Capture the cell that displays the provided text and extract its [x, y] central coordinate. 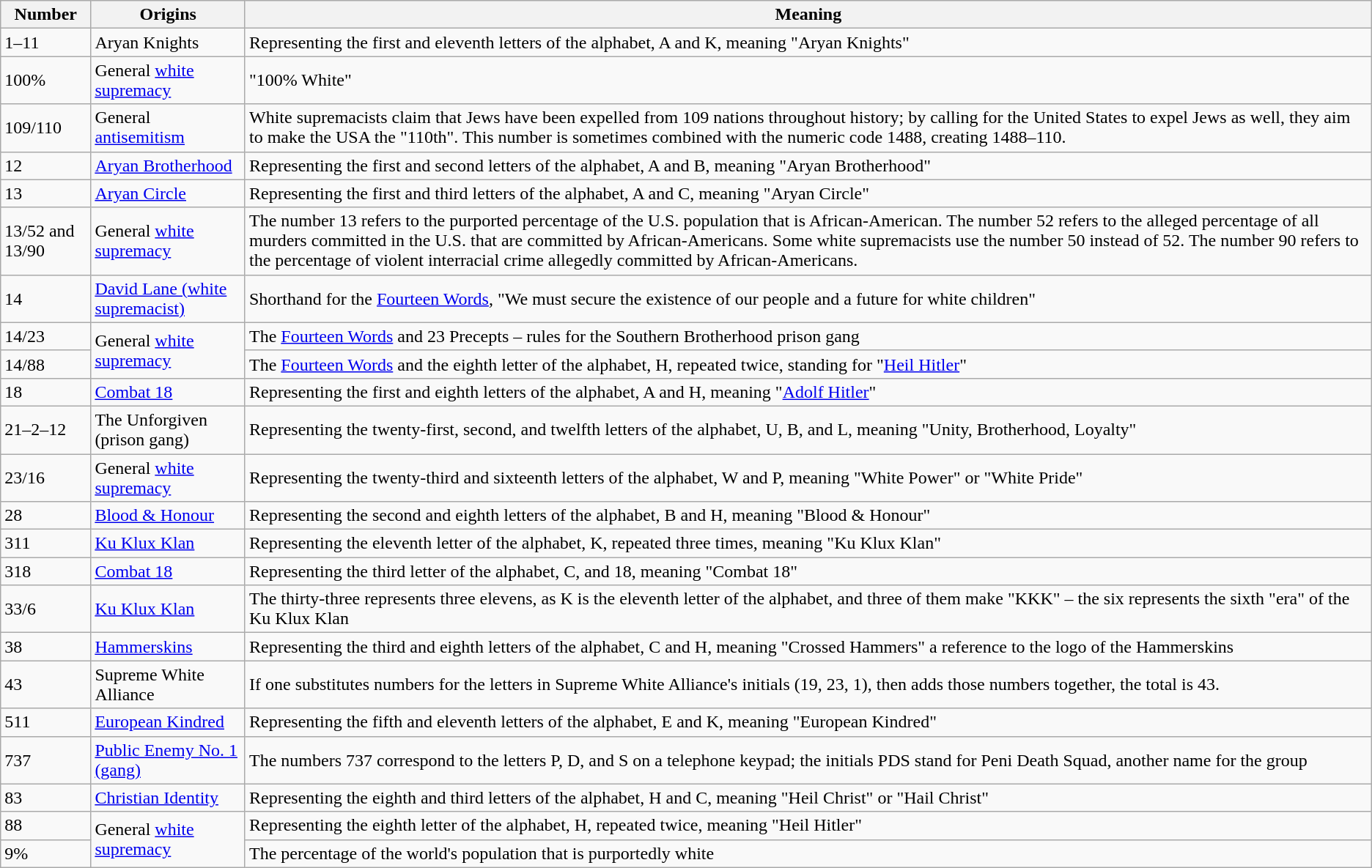
14 [45, 299]
18 [45, 392]
Shorthand for the Fourteen Words, "We must secure the existence of our people and a future for white children" [808, 299]
The Unforgiven (prison gang) [169, 429]
Meaning [808, 15]
12 [45, 166]
Public Enemy No. 1 (gang) [169, 760]
Number [45, 15]
Aryan Circle [169, 193]
318 [45, 571]
737 [45, 760]
14/88 [45, 364]
83 [45, 798]
Representing the first and eleventh letters of the alphabet, A and K, meaning "Aryan Knights" [808, 42]
The Fourteen Words and the eighth letter of the alphabet, H, repeated twice, standing for "Heil Hitler" [808, 364]
23/16 [45, 478]
The percentage of the world's population that is purportedly white [808, 853]
14/23 [45, 336]
Hammerskins [169, 647]
Representing the third and eighth letters of the alphabet, C and H, meaning "Crossed Hammers" a reference to the logo of the Hammerskins [808, 647]
Representing the twenty-third and sixteenth letters of the alphabet, W and P, meaning "White Power" or "White Pride" [808, 478]
Aryan Knights [169, 42]
33/6 [45, 609]
The Fourteen Words and 23 Precepts – rules for the Southern Brotherhood prison gang [808, 336]
Christian Identity [169, 798]
The numbers 737 correspond to the letters P, D, and S on a telephone keypad; the initials PDS stand for Peni Death Squad, another name for the group [808, 760]
Supreme White Alliance [169, 684]
Representing the first and second letters of the alphabet, A and B, meaning "Aryan Brotherhood" [808, 166]
Representing the eighth and third letters of the alphabet, H and C, meaning "Heil Christ" or "Hail Christ" [808, 798]
109/110 [45, 127]
Aryan Brotherhood [169, 166]
Representing the eighth letter of the alphabet, H, repeated twice, meaning "Heil Hitler" [808, 826]
Representing the fifth and eleventh letters of the alphabet, E and K, meaning "European Kindred" [808, 722]
Representing the first and third letters of the alphabet, A and C, meaning "Aryan Circle" [808, 193]
88 [45, 826]
Representing the first and eighth letters of the alphabet, A and H, meaning "Adolf Hitler" [808, 392]
1–11 [45, 42]
511 [45, 722]
David Lane (white supremacist) [169, 299]
"100% White" [808, 81]
13/52 and 13/90 [45, 241]
28 [45, 516]
Representing the second and eighth letters of the alphabet, B and H, meaning "Blood & Honour" [808, 516]
Origins [169, 15]
If one substitutes numbers for the letters in Supreme White Alliance's initials (19, 23, 1), then adds those numbers together, the total is 43. [808, 684]
21–2–12 [45, 429]
311 [45, 544]
43 [45, 684]
13 [45, 193]
38 [45, 647]
European Kindred [169, 722]
Representing the eleventh letter of the alphabet, K, repeated three times, meaning "Ku Klux Klan" [808, 544]
General antisemitism [169, 127]
100% [45, 81]
9% [45, 853]
Representing the third letter of the alphabet, C, and 18, meaning "Combat 18" [808, 571]
Blood & Honour [169, 516]
Representing the twenty-first, second, and twelfth letters of the alphabet, U, B, and L, meaning "Unity, Brotherhood, Loyalty" [808, 429]
